Pinpoint the cell where the given text exists, returning its [x, y] midpoint coordinate. 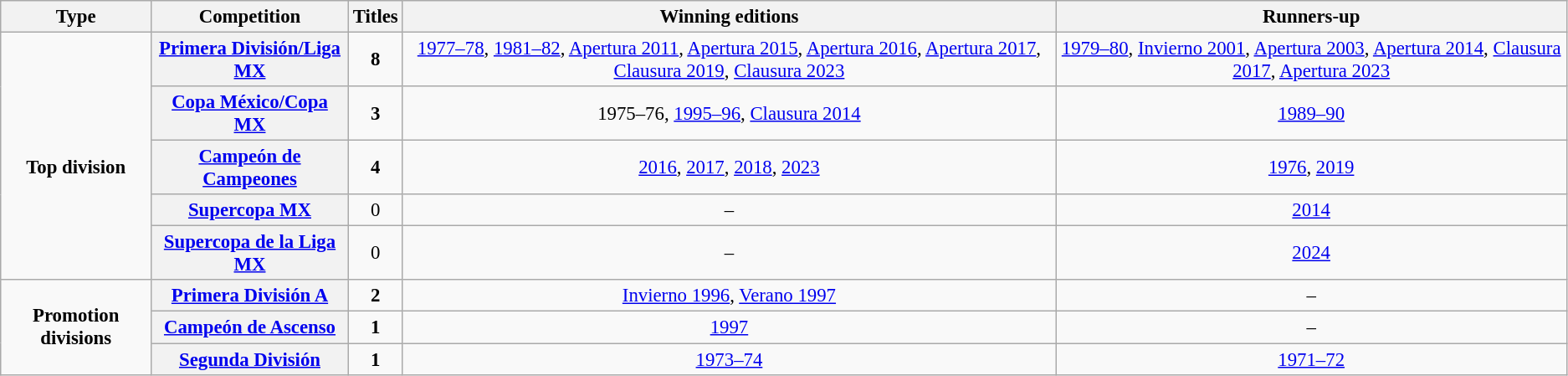
1989–90 [1312, 114]
Campeón de Ascenso [250, 327]
Primera División/Liga MX [250, 60]
Primera División A [250, 296]
1973–74 [730, 359]
1997 [730, 327]
Segunda División [250, 359]
Promotion divisions [76, 327]
1979–80, Invierno 2001, Apertura 2003, Apertura 2014, Clausura 2017, Apertura 2023 [1312, 60]
1977–78, 1981–82, Apertura 2011, Apertura 2015, Apertura 2016, Apertura 2017, Clausura 2019, Clausura 2023 [730, 60]
3 [375, 114]
Supercopa MX [250, 210]
Titles [375, 17]
Copa México/Copa MX [250, 114]
Competition [250, 17]
Invierno 1996, Verano 1997 [730, 296]
1971–72 [1312, 359]
2 [375, 296]
2016, 2017, 2018, 2023 [730, 167]
Campeón de Campeones [250, 167]
Supercopa de la Liga MX [250, 253]
2024 [1312, 253]
1975–76, 1995–96, Clausura 2014 [730, 114]
4 [375, 167]
8 [375, 60]
Runners-up [1312, 17]
2014 [1312, 210]
Winning editions [730, 17]
Top division [76, 157]
1976, 2019 [1312, 167]
Type [76, 17]
